Output the [X, Y] coordinate of the center of the cell containing the given text.  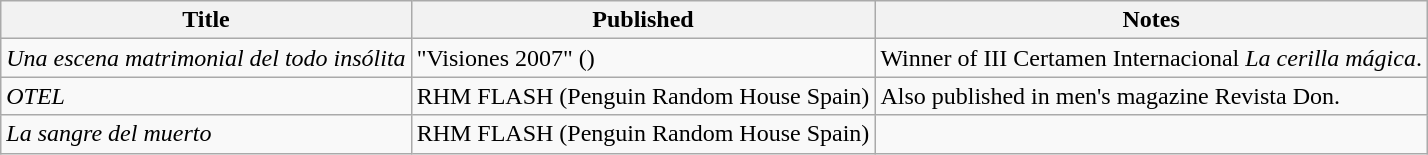
Title [206, 20]
Published [643, 20]
"Visiones 2007" () [643, 58]
Una escena matrimonial del todo insólita [206, 58]
Winner of III Certamen Internacional La cerilla mágica. [1152, 58]
OTEL [206, 96]
La sangre del muerto [206, 134]
Notes [1152, 20]
Also published in men's magazine Revista Don. [1152, 96]
